Return the [x, y] coordinate for the center point of the cell that contains the specified text.  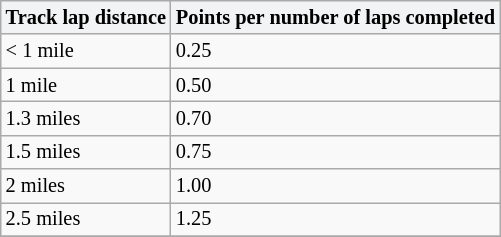
0.25 [336, 51]
< 1 mile [86, 51]
Points per number of laps completed [336, 17]
0.70 [336, 118]
1 mile [86, 85]
0.75 [336, 152]
2 miles [86, 186]
0.50 [336, 85]
1.3 miles [86, 118]
1.5 miles [86, 152]
2.5 miles [86, 219]
1.25 [336, 219]
1.00 [336, 186]
Track lap distance [86, 17]
